Identify which cell holds the provided text, then report its [x, y] central coordinate. 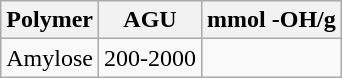
Polymer [50, 20]
mmol -OH/g [272, 20]
AGU [150, 20]
Amylose [50, 58]
200-2000 [150, 58]
